Provide the [X, Y] coordinate of the cell's center where the given text is located.  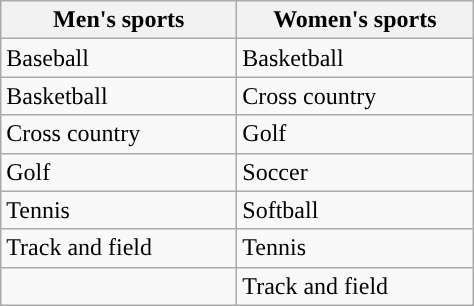
Women's sports [355, 20]
Softball [355, 210]
Baseball [119, 58]
Soccer [355, 172]
Men's sports [119, 20]
